Determine the [x, y] coordinate at the center of the cell enclosing the given text.  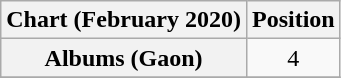
4 [293, 58]
Position [293, 20]
Chart (February 2020) [124, 20]
Albums (Gaon) [124, 58]
